Capture the cell that displays the provided text and extract its (x, y) central coordinate. 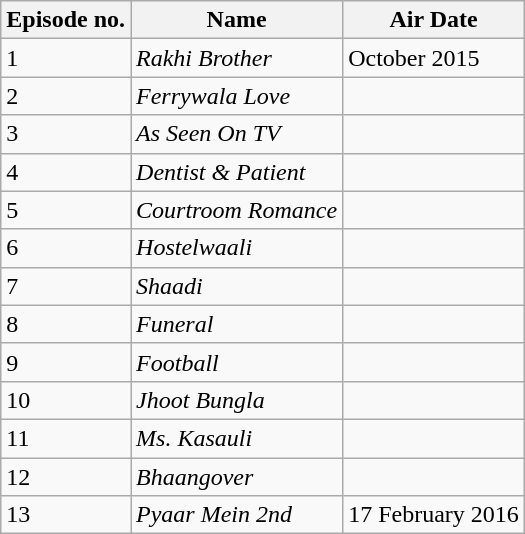
10 (66, 400)
Shaadi (237, 286)
Ms. Kasauli (237, 438)
13 (66, 515)
Ferrywala Love (237, 96)
4 (66, 172)
Jhoot Bungla (237, 400)
Hostelwaali (237, 248)
Courtroom Romance (237, 210)
5 (66, 210)
1 (66, 58)
Name (237, 20)
Pyaar Mein 2nd (237, 515)
9 (66, 362)
Bhaangover (237, 477)
3 (66, 134)
8 (66, 324)
11 (66, 438)
12 (66, 477)
Dentist & Patient (237, 172)
As Seen On TV (237, 134)
October 2015 (434, 58)
Episode no. (66, 20)
Funeral (237, 324)
Rakhi Brother (237, 58)
Air Date (434, 20)
Football (237, 362)
17 February 2016 (434, 515)
7 (66, 286)
6 (66, 248)
2 (66, 96)
